Scan for the cell matching the given text and deliver its (x, y) coordinate at center. 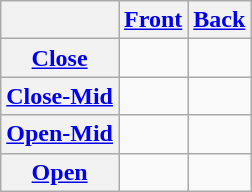
Open-Mid (60, 134)
Open (60, 172)
Close-Mid (60, 96)
Front (152, 20)
Close (60, 58)
Back (220, 20)
